Extract the [X, Y] coordinate from the center of the cell holding the provided text.  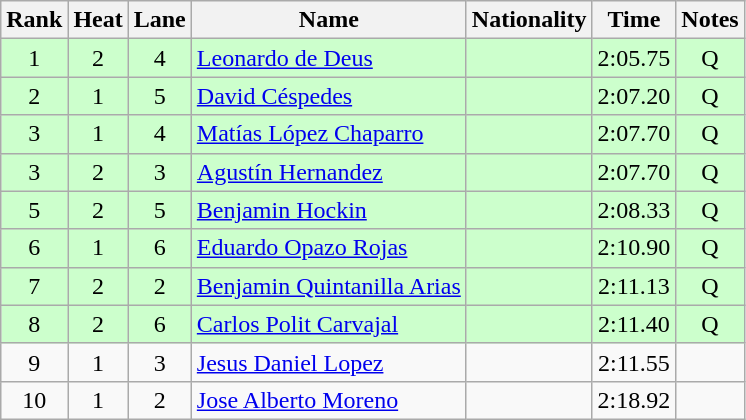
David Céspedes [328, 96]
2:11.13 [634, 286]
Carlos Polit Carvajal [328, 324]
Agustín Hernandez [328, 172]
2:10.90 [634, 248]
2:07.20 [634, 96]
Benjamin Hockin [328, 210]
8 [34, 324]
2:11.40 [634, 324]
Lane [160, 20]
Name [328, 20]
Time [634, 20]
Nationality [529, 20]
Notes [710, 20]
Eduardo Opazo Rojas [328, 248]
Benjamin Quintanilla Arias [328, 286]
9 [34, 362]
2:05.75 [634, 58]
7 [34, 286]
Leonardo de Deus [328, 58]
Matías López Chaparro [328, 134]
Rank [34, 20]
Jesus Daniel Lopez [328, 362]
2:18.92 [634, 400]
2:11.55 [634, 362]
Heat [98, 20]
10 [34, 400]
2:08.33 [634, 210]
Jose Alberto Moreno [328, 400]
